Pinpoint the cell where the given text exists, returning its (x, y) midpoint coordinate. 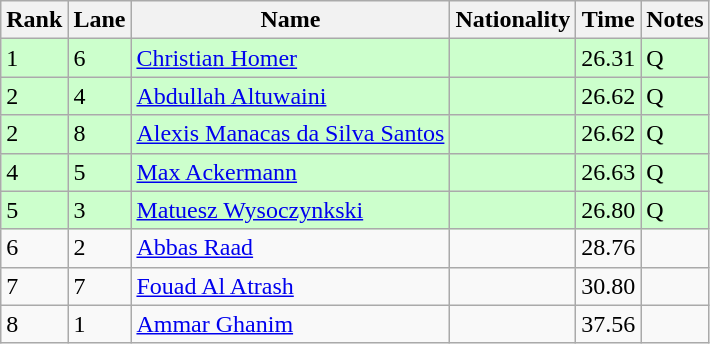
Rank (34, 20)
Christian Homer (290, 58)
Time (608, 20)
30.80 (608, 286)
Abbas Raad (290, 248)
3 (100, 210)
Lane (100, 20)
Nationality (513, 20)
Name (290, 20)
Fouad Al Atrash (290, 286)
Abdullah Altuwaini (290, 96)
Ammar Ghanim (290, 324)
37.56 (608, 324)
Alexis Manacas da Silva Santos (290, 134)
Notes (675, 20)
Max Ackermann (290, 172)
26.63 (608, 172)
Matuesz Wysoczynkski (290, 210)
26.31 (608, 58)
26.80 (608, 210)
28.76 (608, 248)
